Identify which cell holds the provided text, then report its (x, y) central coordinate. 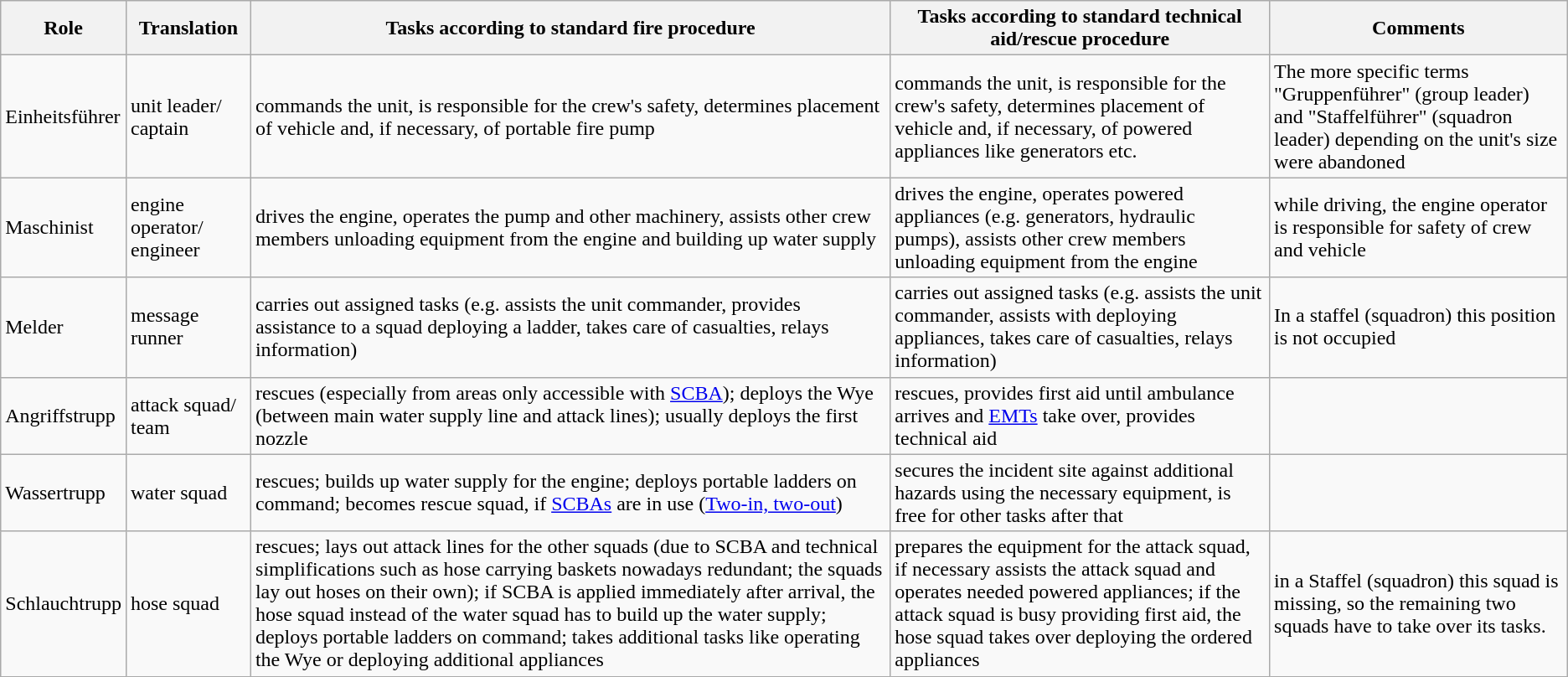
drives the engine, operates the pump and other machinery, assists other crew members unloading equipment from the engine and building up water supply (570, 228)
rescues, provides first aid until ambulance arrives and EMTs take over, provides technical aid (1081, 416)
carries out assigned tasks (e.g. assists the unit commander, assists with deploying appliances, takes care of casualties, relays information) (1081, 327)
Role (64, 28)
Wassertrupp (64, 493)
hose squad (188, 603)
rescues; builds up water supply for the engine; deploys portable ladders on command; becomes rescue squad, if SCBAs are in use (Two-in, two-out) (570, 493)
secures the incident site against additional hazards using the necessary equipment, is free for other tasks after that (1081, 493)
attack squad/ team (188, 416)
Translation (188, 28)
Tasks according to standard fire procedure (570, 28)
In a staffel (squadron) this position is not occupied (1419, 327)
Comments (1419, 28)
Schlauchtrupp (64, 603)
Tasks according to standard technical aid/rescue procedure (1081, 28)
Melder (64, 327)
The more specific terms "Gruppenführer" (group leader) and "Staffelführer" (squadron leader) depending on the unit's size were abandoned (1419, 116)
unit leader/ captain (188, 116)
water squad (188, 493)
while driving, the engine operator is responsible for safety of crew and vehicle (1419, 228)
Angriffstrupp (64, 416)
commands the unit, is responsible for the crew's safety, determines placement of vehicle and, if necessary, of portable fire pump (570, 116)
drives the engine, operates powered appliances (e.g. generators, hydraulic pumps), assists other crew members unloading equipment from the engine (1081, 228)
Maschinist (64, 228)
in a Staffel (squadron) this squad is missing, so the remaining two squads have to take over its tasks. (1419, 603)
Einheitsführer (64, 116)
engine operator/ engineer (188, 228)
message runner (188, 327)
